Return the (x, y) coordinate for the center point of the cell that contains the specified text.  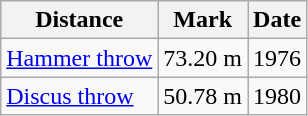
Distance (80, 20)
Hammer throw (80, 58)
73.20 m (203, 58)
Mark (203, 20)
Discus throw (80, 96)
Date (278, 20)
50.78 m (203, 96)
1980 (278, 96)
1976 (278, 58)
